From the cell containing the given text, extract its center point as [X, Y] coordinate. 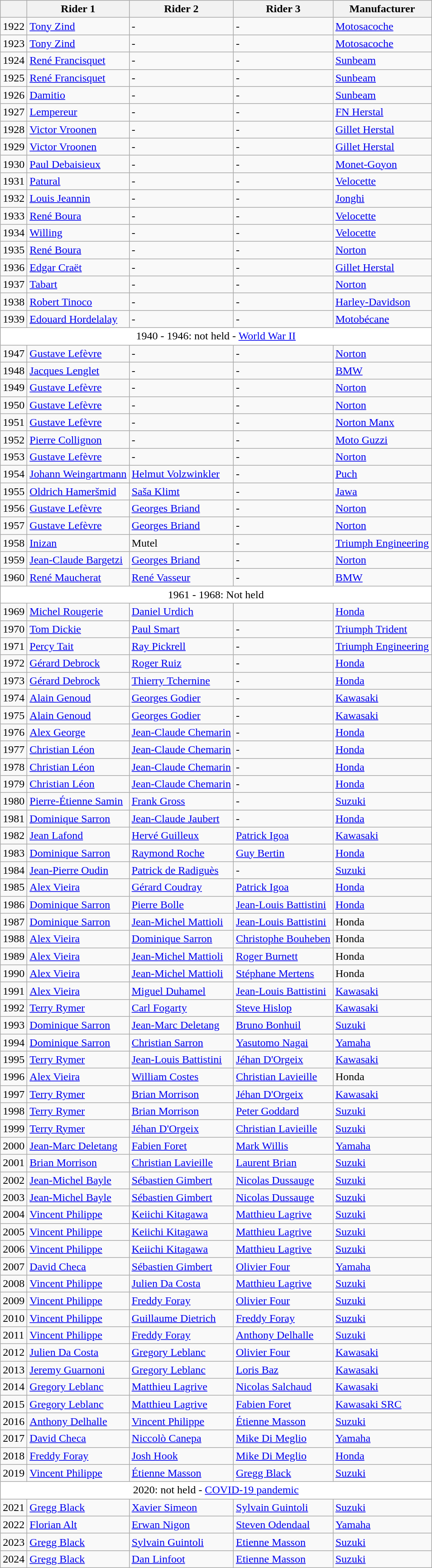
Erwan Nigon [181, 1525]
Steven Odendaal [283, 1525]
Norton Manx [382, 422]
1960 [14, 577]
Christophe Bouheben [283, 939]
Pierre Bolle [181, 905]
1971 [14, 646]
1940 - 1946: not held - World War II [216, 336]
Bruno Bonhuil [283, 1025]
Yasutomo Nagai [283, 1042]
1950 [14, 405]
1956 [14, 509]
Thierry Tchernine [181, 681]
Stéphane Mertens [283, 973]
Moto Guzzi [382, 439]
Paul Smart [181, 629]
Jean-Claude Bargetzi [78, 560]
Louis Jeannin [78, 198]
Rider 3 [283, 9]
Nicolas Salchaud [283, 1387]
1951 [14, 422]
2016 [14, 1421]
Dan Linfoot [181, 1559]
Willing [78, 233]
2002 [14, 1180]
1985 [14, 887]
Christian Sarron [181, 1042]
1987 [14, 922]
1972 [14, 663]
1936 [14, 267]
Steve Hislop [283, 1008]
Carl Fogarty [181, 1008]
1947 [14, 353]
1989 [14, 956]
Harley-Davidson [382, 302]
Guy Bertin [283, 853]
Patural [78, 181]
Roger Ruiz [181, 663]
2013 [14, 1370]
1928 [14, 129]
2011 [14, 1335]
1937 [14, 285]
1953 [14, 457]
1932 [14, 198]
1952 [14, 439]
1988 [14, 939]
1930 [14, 164]
1981 [14, 819]
Daniel Urdich [181, 612]
René Maucherat [78, 577]
2001 [14, 1163]
2000 [14, 1146]
Manufacturer [382, 9]
1994 [14, 1042]
Jacques Lenglet [78, 371]
1986 [14, 905]
Edouard Hordelalay [78, 319]
1949 [14, 388]
1926 [14, 95]
Loris Baz [283, 1370]
Rider 2 [181, 9]
1969 [14, 612]
1997 [14, 1094]
Triumph Trident [382, 629]
1980 [14, 801]
1999 [14, 1129]
2019 [14, 1473]
1993 [14, 1025]
1958 [14, 543]
Edgar Craët [78, 267]
1974 [14, 698]
Mutel [181, 543]
Jean-Claude Jaubert [181, 819]
Alex George [78, 732]
1957 [14, 526]
2023 [14, 1542]
2024 [14, 1559]
Jawa [382, 491]
Mark Willis [283, 1146]
2005 [14, 1232]
Robert Tinoco [78, 302]
1929 [14, 147]
2004 [14, 1215]
1938 [14, 302]
1982 [14, 836]
1983 [14, 853]
1939 [14, 319]
Roger Burnett [283, 956]
Saša Klimt [181, 491]
1923 [14, 43]
1992 [14, 1008]
1977 [14, 749]
1922 [14, 26]
Jean Lafond [78, 836]
1979 [14, 784]
1955 [14, 491]
1998 [14, 1111]
Percy Tait [78, 646]
1933 [14, 216]
2015 [14, 1404]
Jonghi [382, 198]
Miguel Duhamel [181, 991]
Kawasaki SRC [382, 1404]
2022 [14, 1525]
1934 [14, 233]
Ray Pickrell [181, 646]
1976 [14, 732]
2007 [14, 1266]
Lempereur [78, 112]
1996 [14, 1077]
Motobécane [382, 319]
2012 [14, 1353]
Pierre Collignon [78, 439]
1995 [14, 1060]
2008 [14, 1283]
Patrick de Radiguès [181, 870]
2010 [14, 1318]
Puch [382, 474]
Paul Debaisieux [78, 164]
Monet-Goyon [382, 164]
1975 [14, 715]
Tabart [78, 285]
1954 [14, 474]
1984 [14, 870]
Oldrich Hameršmid [78, 491]
1991 [14, 991]
FN Herstal [382, 112]
Damitio [78, 95]
1935 [14, 250]
René Vasseur [181, 577]
1927 [14, 112]
1924 [14, 61]
1959 [14, 560]
Florian Alt [78, 1525]
Jean-Pierre Oudin [78, 870]
Inizan [78, 543]
Peter Goddard [283, 1111]
2017 [14, 1439]
Niccolò Canepa [181, 1439]
1961 - 1968: Not held [216, 595]
1925 [14, 78]
2020: not held - COVID-19 pandemic [216, 1490]
Hervé Guilleux [181, 836]
Gérard Coudray [181, 887]
2006 [14, 1249]
1948 [14, 371]
2021 [14, 1507]
Johann Weingartmann [78, 474]
1970 [14, 629]
Jeremy Guarnoni [78, 1370]
Laurent Brian [283, 1163]
1931 [14, 181]
Helmut Volzwinkler [181, 474]
Guillaume Dietrich [181, 1318]
William Costes [181, 1077]
1990 [14, 973]
Michel Rougerie [78, 612]
Tom Dickie [78, 629]
2009 [14, 1301]
2018 [14, 1456]
1973 [14, 681]
Frank Gross [181, 801]
2014 [14, 1387]
Pierre-Étienne Samin [78, 801]
Josh Hook [181, 1456]
2003 [14, 1197]
1978 [14, 767]
Xavier Simeon [181, 1507]
Rider 1 [78, 9]
Raymond Roche [181, 853]
